Determine the (x, y) coordinate at the center of the cell enclosing the given text.  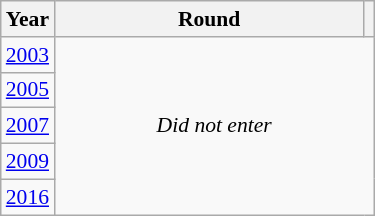
2005 (28, 90)
2003 (28, 55)
2009 (28, 162)
2016 (28, 197)
2007 (28, 126)
Year (28, 19)
Did not enter (214, 126)
Round (209, 19)
